Pinpoint the cell where the given text exists, returning its (x, y) midpoint coordinate. 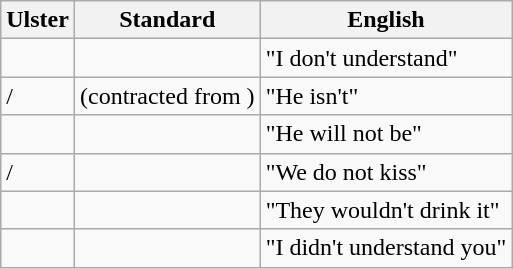
English (386, 20)
"We do not kiss" (386, 172)
Ulster (38, 20)
(contracted from ) (167, 96)
"I don't understand" (386, 58)
"He isn't" (386, 96)
Standard (167, 20)
"He will not be" (386, 134)
"They wouldn't drink it" (386, 210)
"I didn't understand you" (386, 248)
